From the cell containing the given text, extract its center point as (x, y) coordinate. 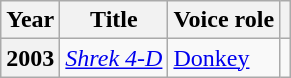
Title (114, 20)
2003 (30, 58)
Voice role (224, 20)
Year (30, 20)
Donkey (224, 58)
Shrek 4-D (114, 58)
